Scan for the cell matching the given text and deliver its (X, Y) coordinate at center. 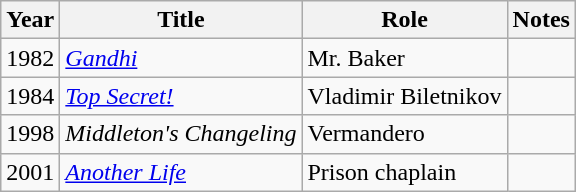
Title (181, 20)
2001 (30, 172)
Gandhi (181, 58)
Another Life (181, 172)
Year (30, 20)
Mr. Baker (404, 58)
1982 (30, 58)
Middleton's Changeling (181, 134)
Vermandero (404, 134)
Notes (541, 20)
Role (404, 20)
Vladimir Biletnikov (404, 96)
1998 (30, 134)
Prison chaplain (404, 172)
Top Secret! (181, 96)
1984 (30, 96)
